Pinpoint the cell where the given text exists, returning its (x, y) midpoint coordinate. 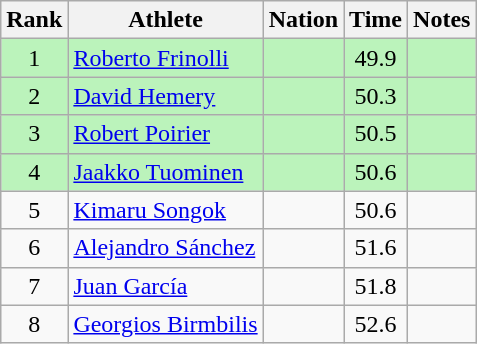
Nation (303, 20)
David Hemery (166, 96)
52.6 (376, 324)
Jaakko Tuominen (166, 172)
Notes (442, 20)
51.6 (376, 248)
Georgios Birmbilis (166, 324)
Kimaru Songok (166, 210)
Rank (34, 20)
8 (34, 324)
2 (34, 96)
50.5 (376, 134)
5 (34, 210)
50.3 (376, 96)
49.9 (376, 58)
Robert Poirier (166, 134)
4 (34, 172)
Alejandro Sánchez (166, 248)
Athlete (166, 20)
6 (34, 248)
Roberto Frinolli (166, 58)
51.8 (376, 286)
7 (34, 286)
1 (34, 58)
Time (376, 20)
Juan García (166, 286)
3 (34, 134)
